Determine the (x, y) coordinate at the center of the cell enclosing the given text.  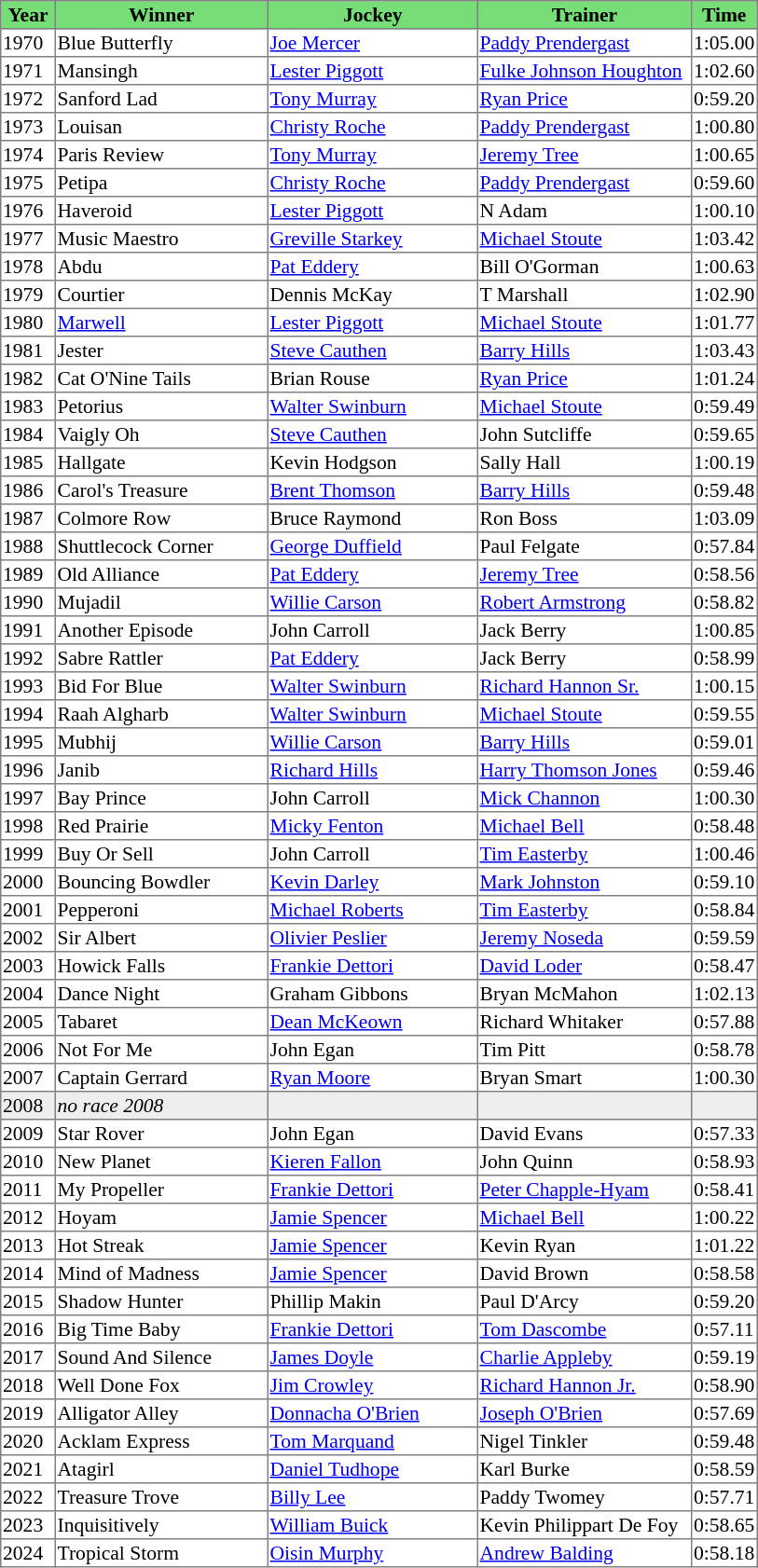
Petipa (161, 183)
1986 (28, 490)
Dean McKeown (373, 1022)
Music Maestro (161, 239)
2016 (28, 1329)
1972 (28, 99)
1:00.80 (724, 127)
Kevin Philippart De Foy (585, 1525)
Tom Dascombe (585, 1329)
0:58.78 (724, 1050)
0:57.84 (724, 546)
Inquisitively (161, 1525)
1:00.10 (724, 211)
Bouncing Bowdler (161, 882)
2007 (28, 1078)
Old Alliance (161, 574)
Graham Gibbons (373, 994)
1973 (28, 127)
0:59.49 (724, 406)
2006 (28, 1050)
Winner (161, 15)
Courtier (161, 295)
Treasure Trove (161, 1497)
0:58.59 (724, 1469)
Billy Lee (373, 1497)
1:02.90 (724, 295)
0:58.99 (724, 658)
2003 (28, 966)
Mark Johnston (585, 882)
2001 (28, 910)
1:00.65 (724, 155)
Carol's Treasure (161, 490)
no race 2008 (161, 1106)
1985 (28, 462)
2002 (28, 938)
Mick Channon (585, 798)
1995 (28, 742)
Olivier Peslier (373, 938)
2005 (28, 1022)
0:58.56 (724, 574)
1993 (28, 686)
Donnacha O'Brien (373, 1413)
Acklam Express (161, 1441)
Richard Hannon Sr. (585, 686)
Daniel Tudhope (373, 1469)
Kevin Ryan (585, 1245)
1970 (28, 43)
Pepperoni (161, 910)
Mind of Madness (161, 1273)
2004 (28, 994)
Fulke Johnson Houghton (585, 71)
Paris Review (161, 155)
1:00.15 (724, 686)
Shuttlecock Corner (161, 546)
0:58.93 (724, 1162)
Janib (161, 770)
1990 (28, 602)
1994 (28, 714)
Karl Burke (585, 1469)
Big Time Baby (161, 1329)
Charlie Appleby (585, 1357)
William Buick (373, 1525)
Marwell (161, 323)
John Sutcliffe (585, 434)
0:59.19 (724, 1357)
Ryan Moore (373, 1078)
Tropical Storm (161, 1553)
1999 (28, 854)
1981 (28, 351)
David Evans (585, 1134)
Harry Thomson Jones (585, 770)
0:58.82 (724, 602)
Sabre Rattler (161, 658)
2022 (28, 1497)
2024 (28, 1553)
Kieren Fallon (373, 1162)
Richard Hills (373, 770)
Bay Prince (161, 798)
Michael Roberts (373, 910)
0:59.10 (724, 882)
0:58.58 (724, 1273)
Blue Butterfly (161, 43)
1983 (28, 406)
Tabaret (161, 1022)
Cat O'Nine Tails (161, 378)
N Adam (585, 211)
Colmore Row (161, 518)
Louisan (161, 127)
Andrew Balding (585, 1553)
2008 (28, 1106)
Mujadil (161, 602)
Time (724, 15)
New Planet (161, 1162)
1:00.46 (724, 854)
1:00.63 (724, 267)
1:05.00 (724, 43)
George Duffield (373, 546)
1978 (28, 267)
0:57.11 (724, 1329)
Sir Albert (161, 938)
1:00.22 (724, 1217)
2012 (28, 1217)
2000 (28, 882)
Bryan Smart (585, 1078)
Well Done Fox (161, 1385)
2013 (28, 1245)
0:59.01 (724, 742)
1987 (28, 518)
Trainer (585, 15)
Petorius (161, 406)
Brian Rouse (373, 378)
1988 (28, 546)
Greville Starkey (373, 239)
Paul Felgate (585, 546)
Nigel Tinkler (585, 1441)
1:01.24 (724, 378)
2019 (28, 1413)
Mansingh (161, 71)
2010 (28, 1162)
0:57.71 (724, 1497)
Sanford Lad (161, 99)
0:58.47 (724, 966)
2023 (28, 1525)
0:57.69 (724, 1413)
Kevin Hodgson (373, 462)
1982 (28, 378)
James Doyle (373, 1357)
Jester (161, 351)
1997 (28, 798)
My Propeller (161, 1190)
Micky Fenton (373, 826)
Another Episode (161, 630)
2018 (28, 1385)
Buy Or Sell (161, 854)
2014 (28, 1273)
Phillip Makin (373, 1301)
Red Prairie (161, 826)
1996 (28, 770)
1998 (28, 826)
Hallgate (161, 462)
1989 (28, 574)
Joe Mercer (373, 43)
Alligator Alley (161, 1413)
Star Rover (161, 1134)
2021 (28, 1469)
1:00.85 (724, 630)
Bid For Blue (161, 686)
Ron Boss (585, 518)
0:57.88 (724, 1022)
Atagirl (161, 1469)
1992 (28, 658)
Vaigly Oh (161, 434)
John Quinn (585, 1162)
1:02.60 (724, 71)
Mubhij (161, 742)
Bill O'Gorman (585, 267)
Hoyam (161, 1217)
Captain Gerrard (161, 1078)
Robert Armstrong (585, 602)
Howick Falls (161, 966)
1:02.13 (724, 994)
0:58.41 (724, 1190)
Richard Hannon Jr. (585, 1385)
Shadow Hunter (161, 1301)
Joseph O'Brien (585, 1413)
1977 (28, 239)
Oisin Murphy (373, 1553)
1:01.22 (724, 1245)
0:58.48 (724, 826)
1971 (28, 71)
1991 (28, 630)
0:58.65 (724, 1525)
1979 (28, 295)
Tom Marquand (373, 1441)
Hot Streak (161, 1245)
Jockey (373, 15)
Jeremy Noseda (585, 938)
Sally Hall (585, 462)
1980 (28, 323)
Kevin Darley (373, 882)
0:59.55 (724, 714)
2009 (28, 1134)
Paddy Twomey (585, 1497)
Bryan McMahon (585, 994)
Not For Me (161, 1050)
Bruce Raymond (373, 518)
David Brown (585, 1273)
0:57.33 (724, 1134)
1984 (28, 434)
Paul D'Arcy (585, 1301)
T Marshall (585, 295)
1974 (28, 155)
Brent Thomson (373, 490)
2020 (28, 1441)
Tim Pitt (585, 1050)
David Loder (585, 966)
Abdu (161, 267)
0:59.59 (724, 938)
Dennis McKay (373, 295)
Peter Chapple-Hyam (585, 1190)
Dance Night (161, 994)
Jim Crowley (373, 1385)
Raah Algharb (161, 714)
0:58.90 (724, 1385)
Sound And Silence (161, 1357)
1:03.43 (724, 351)
0:59.65 (724, 434)
1:03.42 (724, 239)
Year (28, 15)
0:59.60 (724, 183)
0:58.84 (724, 910)
1:03.09 (724, 518)
Haveroid (161, 211)
0:59.46 (724, 770)
2017 (28, 1357)
Richard Whitaker (585, 1022)
2015 (28, 1301)
2011 (28, 1190)
0:58.18 (724, 1553)
1:01.77 (724, 323)
1976 (28, 211)
1975 (28, 183)
1:00.19 (724, 462)
